Search for the cell housing the specified text and yield its (x, y) center coordinate. 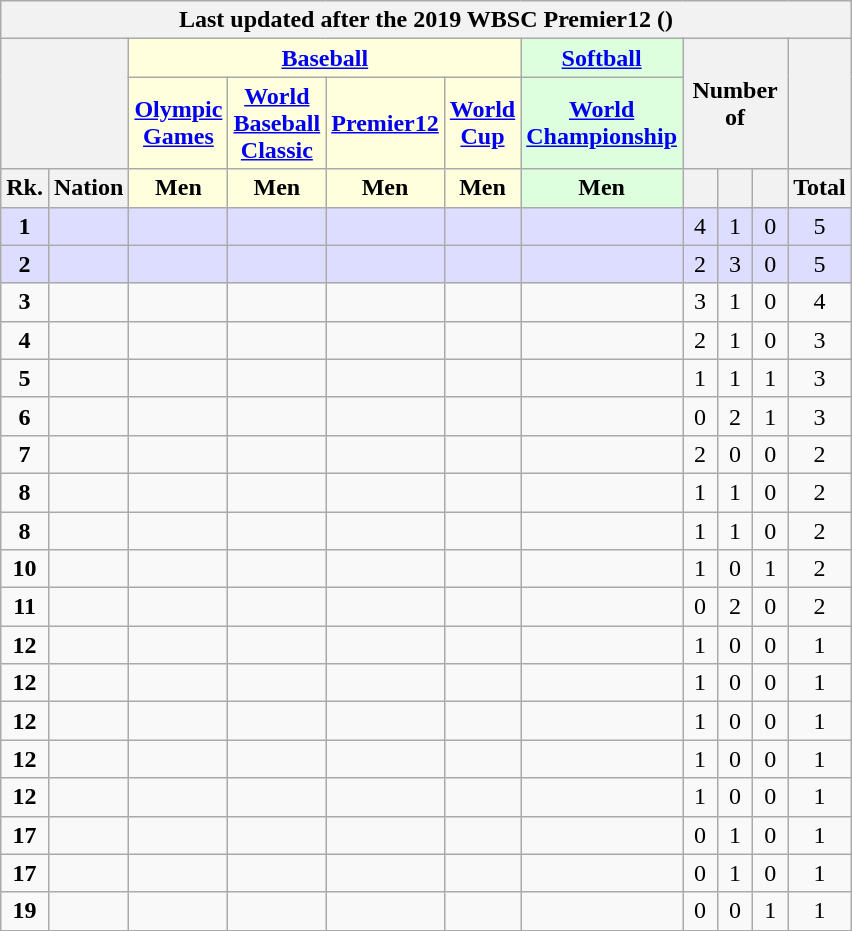
10 (25, 569)
Baseball (325, 58)
Softball (602, 58)
World Cup (482, 123)
Nation (88, 188)
World Baseball Classic (277, 123)
Olympic Games (178, 123)
7 (25, 454)
Number of (736, 104)
Premier12 (386, 123)
6 (25, 416)
Rk. (25, 188)
19 (25, 911)
11 (25, 607)
Last updated after the 2019 WBSC Premier12 () (426, 20)
Total (820, 188)
World Championship (602, 123)
